Find where the given text appears and provide that cell's center as (x, y) coordinate. 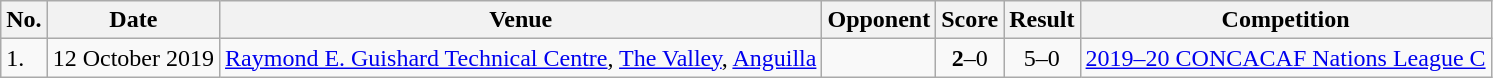
Result (1042, 20)
Score (970, 20)
Venue (521, 20)
2019–20 CONCACAF Nations League C (1286, 58)
Date (133, 20)
5–0 (1042, 58)
Opponent (879, 20)
Raymond E. Guishard Technical Centre, The Valley, Anguilla (521, 58)
1. (24, 58)
2–0 (970, 58)
Competition (1286, 20)
No. (24, 20)
12 October 2019 (133, 58)
